Scan for the cell matching the given text and deliver its (X, Y) coordinate at center. 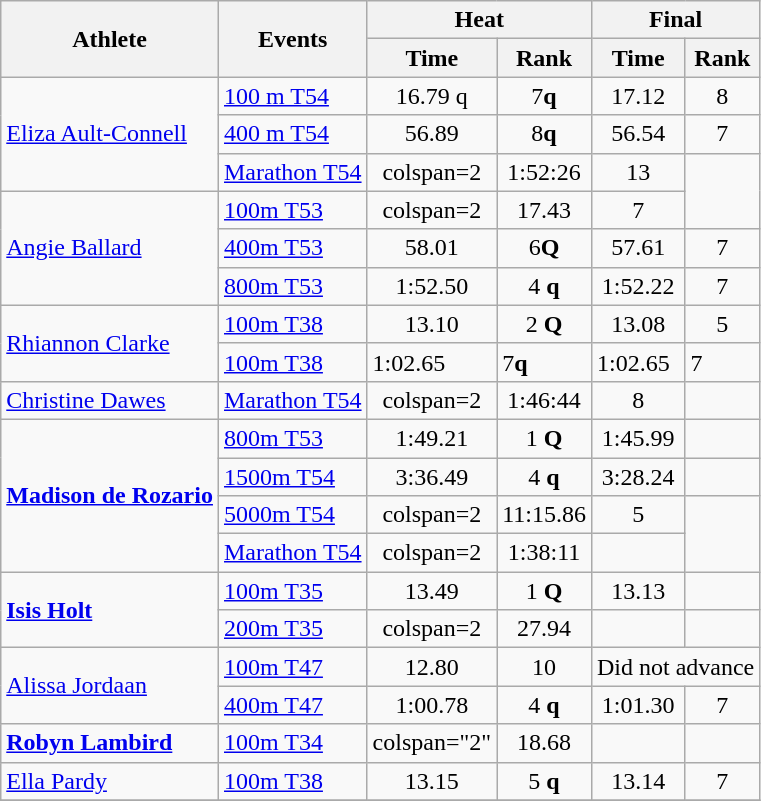
Final (675, 20)
Athlete (110, 39)
Ella Pardy (110, 781)
1:52:26 (544, 172)
1:01.30 (638, 705)
400m T53 (292, 248)
3:28.24 (638, 477)
Did not advance (675, 667)
18.68 (544, 743)
400 m T54 (292, 134)
400m T47 (292, 705)
56.54 (638, 134)
13.15 (432, 781)
Events (292, 39)
Heat (479, 20)
10 (544, 667)
13.13 (638, 591)
100m T53 (292, 210)
13.10 (432, 324)
12.80 (432, 667)
5 q (544, 781)
17.12 (638, 96)
13.49 (432, 591)
Christine Dawes (110, 400)
1:46:44 (544, 400)
1:49.21 (432, 438)
100m T47 (292, 667)
100m T34 (292, 743)
colspan="2" (432, 743)
Madison de Rozario (110, 495)
57.61 (638, 248)
200m T35 (292, 629)
Robyn Lambird (110, 743)
11:15.86 (544, 515)
17.43 (544, 210)
1:52.50 (432, 286)
Eliza Ault-Connell (110, 134)
13 (638, 172)
1500m T54 (292, 477)
56.89 (432, 134)
8q (544, 134)
6Q (544, 248)
1:38:11 (544, 553)
100m T35 (292, 591)
5000m T54 (292, 515)
2 Q (544, 324)
1:45.99 (638, 438)
Rhiannon Clarke (110, 343)
13.08 (638, 324)
58.01 (432, 248)
1:00.78 (432, 705)
27.94 (544, 629)
1:52.22 (638, 286)
16.79 q (432, 96)
100 m T54 (292, 96)
Alissa Jordaan (110, 686)
Isis Holt (110, 610)
3:36.49 (432, 477)
Angie Ballard (110, 248)
13.14 (638, 781)
